Extract the [x, y] coordinate from the center of the cell holding the provided text.  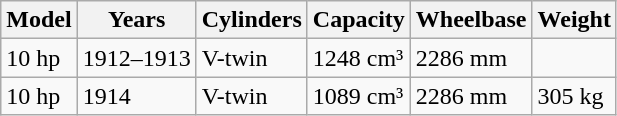
1248 cm³ [358, 58]
Wheelbase [471, 20]
Years [136, 20]
Model [39, 20]
Capacity [358, 20]
1914 [136, 96]
1912–1913 [136, 58]
305 kg [574, 96]
Cylinders [252, 20]
Weight [574, 20]
1089 cm³ [358, 96]
